Capture the cell that displays the provided text and extract its (x, y) central coordinate. 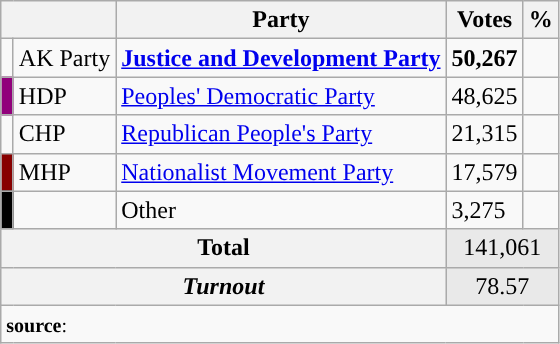
source: (280, 324)
Other (281, 210)
CHP (64, 134)
Republican People's Party (281, 134)
Total (224, 248)
3,275 (484, 210)
17,579 (484, 172)
Nationalist Movement Party (281, 172)
Party (281, 20)
Peoples' Democratic Party (281, 96)
HDP (64, 96)
Votes (484, 20)
50,267 (484, 58)
% (540, 20)
78.57 (502, 286)
141,061 (502, 248)
AK Party (64, 58)
Justice and Development Party (281, 58)
Turnout (224, 286)
MHP (64, 172)
21,315 (484, 134)
48,625 (484, 96)
